Return [x, y] of the center of cell containing provided text 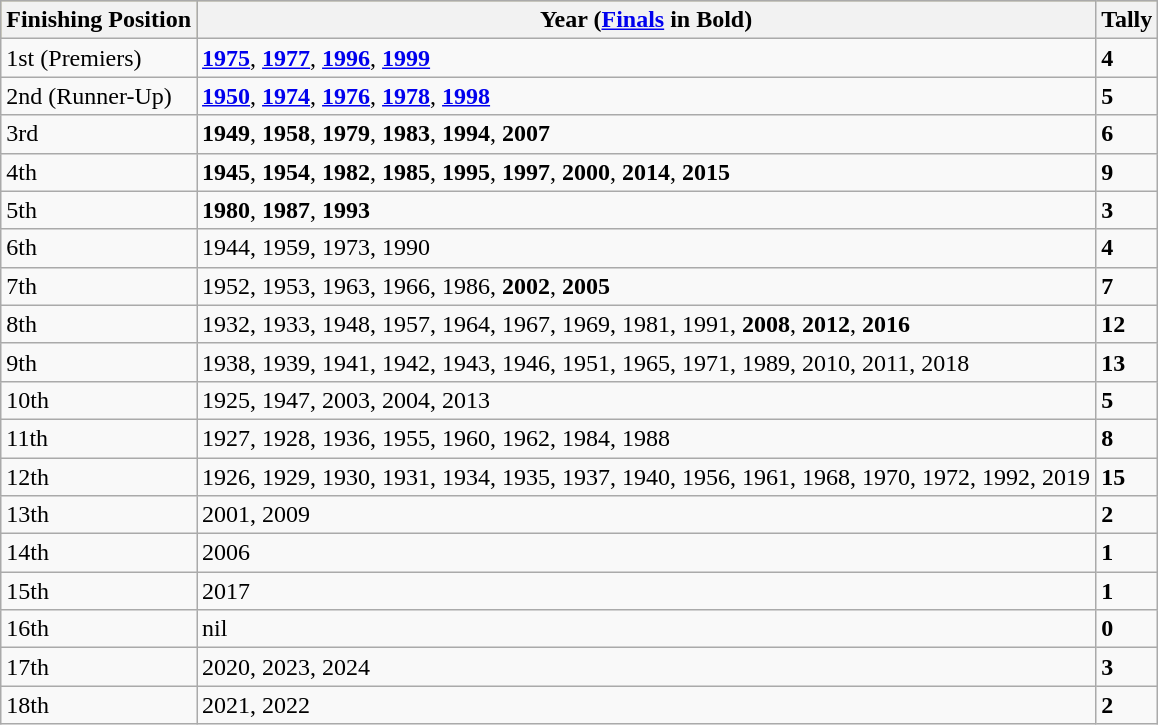
1926, 1929, 1930, 1931, 1934, 1935, 1937, 1940, 1956, 1961, 1968, 1970, 1972, 1992, 2019 [646, 477]
1st (Premiers) [99, 58]
1932, 1933, 1948, 1957, 1964, 1967, 1969, 1981, 1991, 2008, 2012, 2016 [646, 324]
0 [1127, 629]
6 [1127, 134]
14th [99, 553]
7th [99, 286]
15 [1127, 477]
1927, 1928, 1936, 1955, 1960, 1962, 1984, 1988 [646, 438]
1949, 1958, 1979, 1983, 1994, 2007 [646, 134]
1975, 1977, 1996, 1999 [646, 58]
6th [99, 248]
18th [99, 705]
3rd [99, 134]
1925, 1947, 2003, 2004, 2013 [646, 400]
8 [1127, 438]
15th [99, 591]
16th [99, 629]
2nd (Runner-Up) [99, 96]
12 [1127, 324]
11th [99, 438]
9 [1127, 172]
1938, 1939, 1941, 1942, 1943, 1946, 1951, 1965, 1971, 1989, 2010, 2011, 2018 [646, 362]
2017 [646, 591]
2020, 2023, 2024 [646, 667]
1952, 1953, 1963, 1966, 1986, 2002, 2005 [646, 286]
Finishing Position [99, 20]
Tally [1127, 20]
1950, 1974, 1976, 1978, 1998 [646, 96]
10th [99, 400]
1945, 1954, 1982, 1985, 1995, 1997, 2000, 2014, 2015 [646, 172]
7 [1127, 286]
1980, 1987, 1993 [646, 210]
17th [99, 667]
nil [646, 629]
2006 [646, 553]
4th [99, 172]
8th [99, 324]
1944, 1959, 1973, 1990 [646, 248]
13th [99, 515]
13 [1127, 362]
2021, 2022 [646, 705]
2001, 2009 [646, 515]
5th [99, 210]
12th [99, 477]
Year (Finals in Bold) [646, 20]
9th [99, 362]
